Detect which cell encompasses the target text, then output its [X, Y] center coordinate. 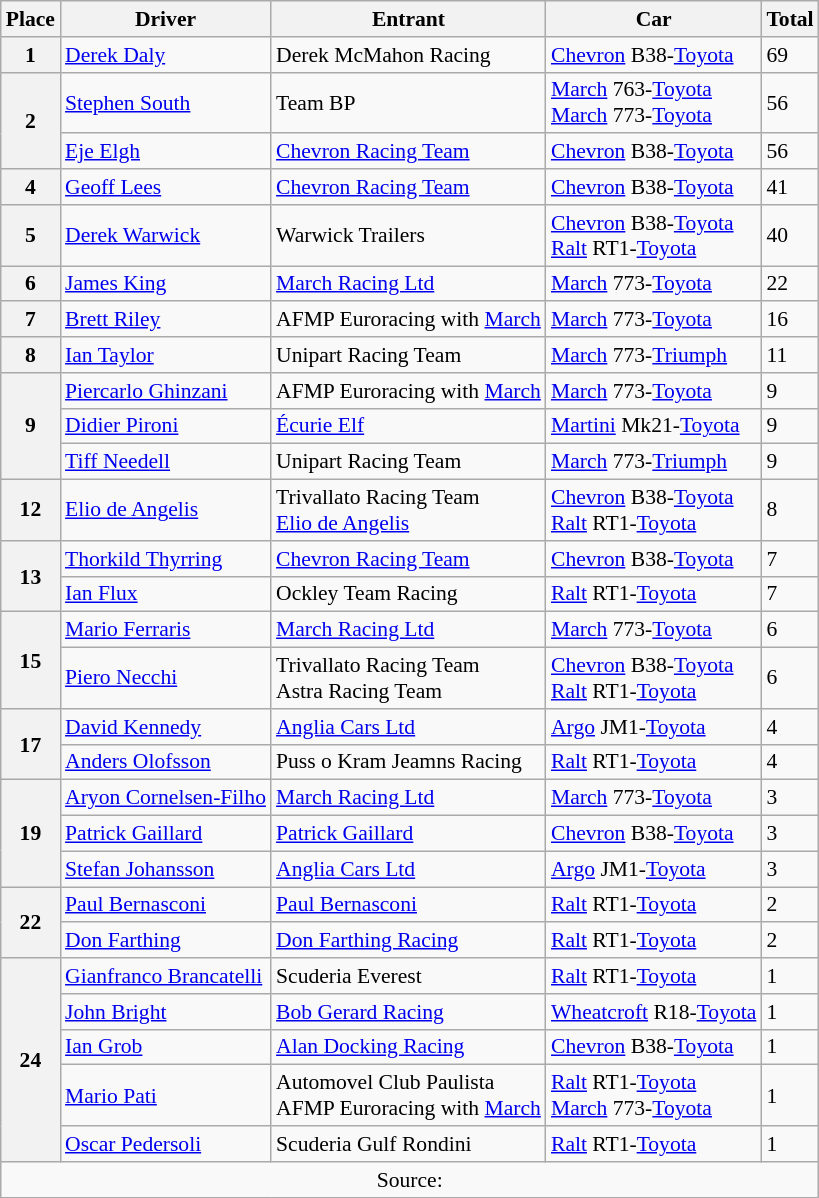
Scuderia Everest [408, 976]
16 [790, 320]
Trivallato Racing TeamElio de Angelis [408, 510]
Trivallato Racing Team Astra Racing Team [408, 678]
Tiff Needell [166, 462]
Ian Flux [166, 594]
David Kennedy [166, 727]
Martini Mk21-Toyota [654, 426]
Source: [410, 1180]
Total [790, 19]
Aryon Cornelsen-Filho [166, 798]
Wheatcroft R18-Toyota [654, 1012]
Bob Gerard Racing [408, 1012]
Don Farthing [166, 941]
Stephen South [166, 102]
Scuderia Gulf Rondini [408, 1144]
Piercarlo Ghinzani [166, 391]
Team BP [408, 102]
Don Farthing Racing [408, 941]
12 [30, 510]
Derek Warwick [166, 236]
11 [790, 355]
Ralt RT1-Toyota March 773-Toyota [654, 1096]
Place [30, 19]
March 763-Toyota March 773-Toyota [654, 102]
24 [30, 1060]
Ockley Team Racing [408, 594]
Elio de Angelis [166, 510]
Derek McMahon Racing [408, 55]
Derek Daly [166, 55]
Didier Pironi [166, 426]
Stefan Johansson [166, 869]
Mario Pati [166, 1096]
Anders Olofsson [166, 762]
Entrant [408, 19]
Automovel Club Paulista AFMP Euroracing with March [408, 1096]
19 [30, 834]
Thorkild Thyrring [166, 559]
Mario Ferraris [166, 630]
15 [30, 660]
5 [30, 236]
Car [654, 19]
69 [790, 55]
Gianfranco Brancatelli [166, 976]
Geoff Lees [166, 187]
Driver [166, 19]
John Bright [166, 1012]
17 [30, 744]
Piero Necchi [166, 678]
13 [30, 576]
Eje Elgh [166, 152]
Warwick Trailers [408, 236]
41 [790, 187]
James King [166, 284]
Brett Riley [166, 320]
40 [790, 236]
Ian Grob [166, 1047]
Oscar Pedersoli [166, 1144]
Ian Taylor [166, 355]
Écurie Elf [408, 426]
Chevron B38-Toyota Ralt RT1-Toyota [654, 236]
Puss o Kram Jeamns Racing [408, 762]
Alan Docking Racing [408, 1047]
